Provide the (x, y) coordinate of the cell's center where the given text is located.  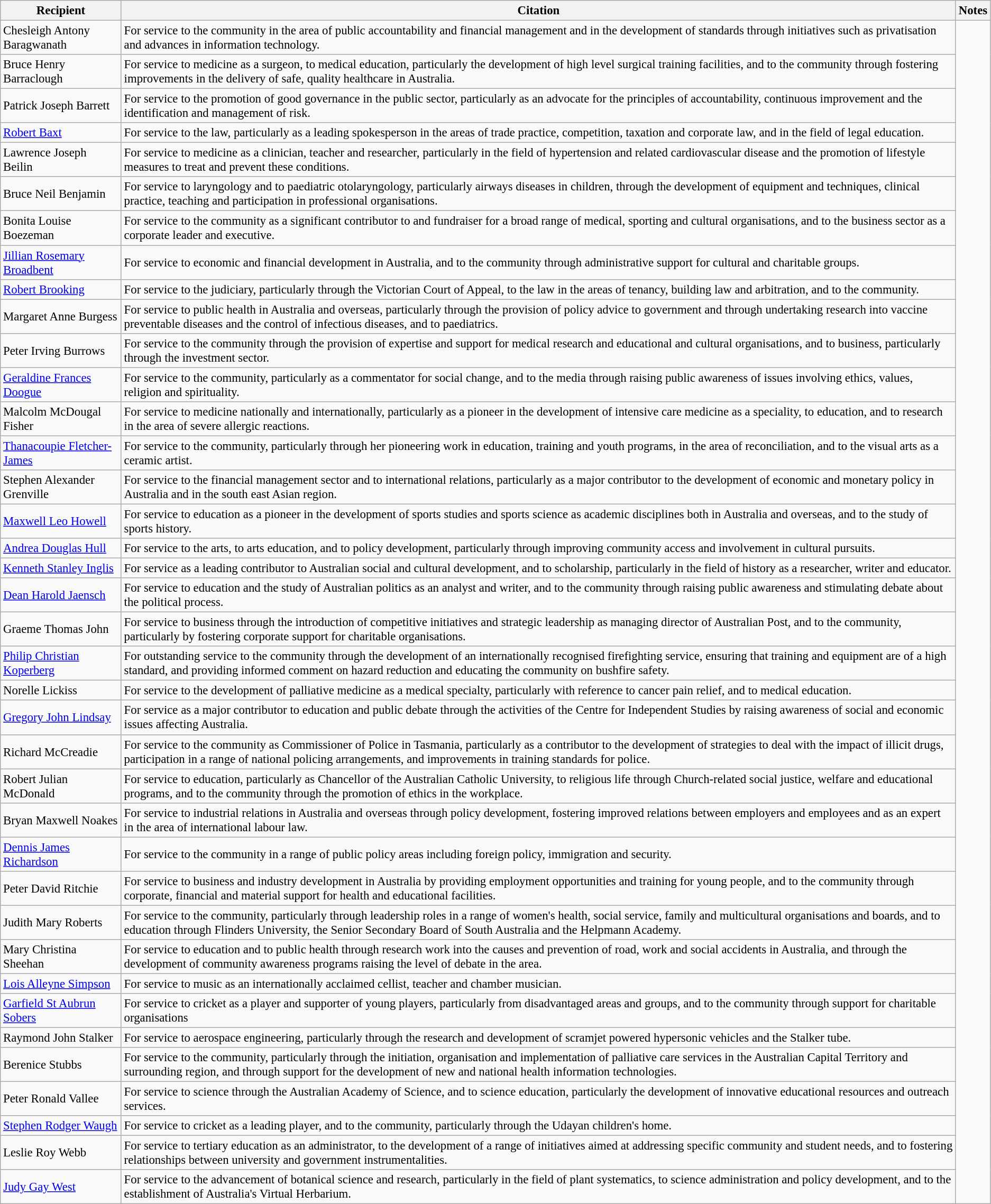
Jillian Rosemary Broadbent (61, 262)
Stephen Rodger Waugh (61, 1126)
Bruce Neil Benjamin (61, 194)
Robert Brooking (61, 289)
For service to aerospace engineering, particularly through the research and development of scramjet powered hypersonic vehicles and the Stalker tube. (538, 1038)
Peter Ronald Vallee (61, 1099)
Dean Harold Jaensch (61, 595)
Malcolm McDougal Fisher (61, 419)
Judy Gay West (61, 1187)
Graeme Thomas John (61, 629)
Lois Alleyne Simpson (61, 984)
Raymond John Stalker (61, 1038)
Lawrence Joseph Beilin (61, 160)
Patrick Joseph Barrett (61, 106)
Mary Christina Sheehan (61, 957)
Margaret Anne Burgess (61, 316)
For service to the community in a range of public policy areas including foreign policy, immigration and security. (538, 854)
Thanacoupie Fletcher-James (61, 453)
Notes (973, 11)
Judith Mary Roberts (61, 922)
Philip Christian Koperberg (61, 663)
Garfield St Aubrun Sobers (61, 1011)
Norelle Lickiss (61, 691)
Peter David Ritchie (61, 888)
Berenice Stubbs (61, 1065)
Stephen Alexander Grenville (61, 488)
Maxwell Leo Howell (61, 521)
Bryan Maxwell Noakes (61, 820)
Robert Baxt (61, 133)
Leslie Roy Webb (61, 1153)
Andrea Douglas Hull (61, 548)
Richard McCreadie (61, 752)
For service to cricket as a leading player, and to the community, particularly through the Udayan children's home. (538, 1126)
Kenneth Stanley Inglis (61, 568)
Recipient (61, 11)
Citation (538, 11)
Gregory John Lindsay (61, 718)
Bruce Henry Barraclough (61, 72)
Bonita Louise Boezeman (61, 228)
Dennis James Richardson (61, 854)
For service to music as an internationally acclaimed cellist, teacher and chamber musician. (538, 984)
Geraldine Frances Doogue (61, 385)
Robert Julian McDonald (61, 786)
Peter Irving Burrows (61, 350)
Chesleigh Antony Baragwanath (61, 38)
